Return (x, y) of the center of cell containing provided text 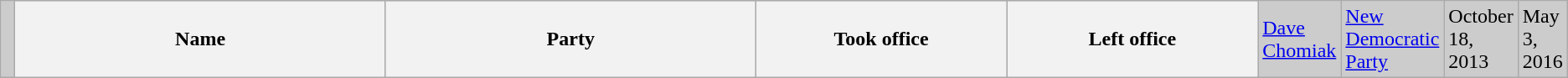
Took office (881, 39)
May 3, 2016 (1543, 39)
Party (570, 39)
Dave Chomiak (1300, 39)
New Democratic Party (1392, 39)
Left office (1132, 39)
Name (201, 39)
October 18, 2013 (1481, 39)
